Extract the (x, y) coordinate from the center of the cell holding the provided text.  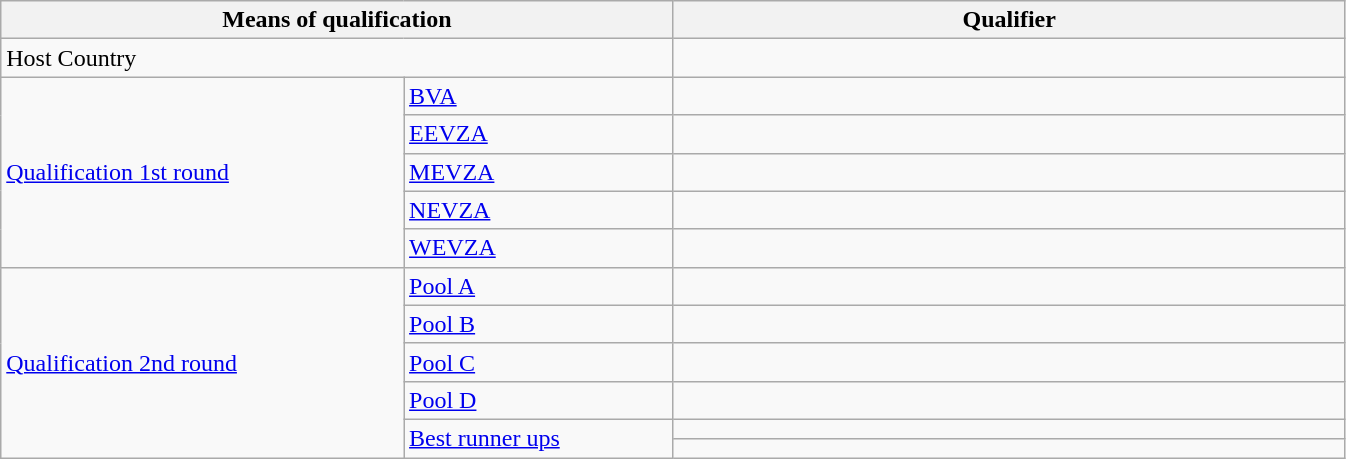
Means of qualification (337, 20)
Pool C (539, 362)
Qualification 2nd round (202, 362)
Best runner ups (539, 438)
Qualification 1st round (202, 172)
Host Country (337, 58)
WEVZA (539, 248)
Pool A (539, 286)
BVA (539, 96)
Pool D (539, 400)
MEVZA (539, 172)
Qualifier (1009, 20)
Pool B (539, 324)
EEVZA (539, 134)
NEVZA (539, 210)
